For the text-containing cell, return its midpoint in [x, y] coordinate format. 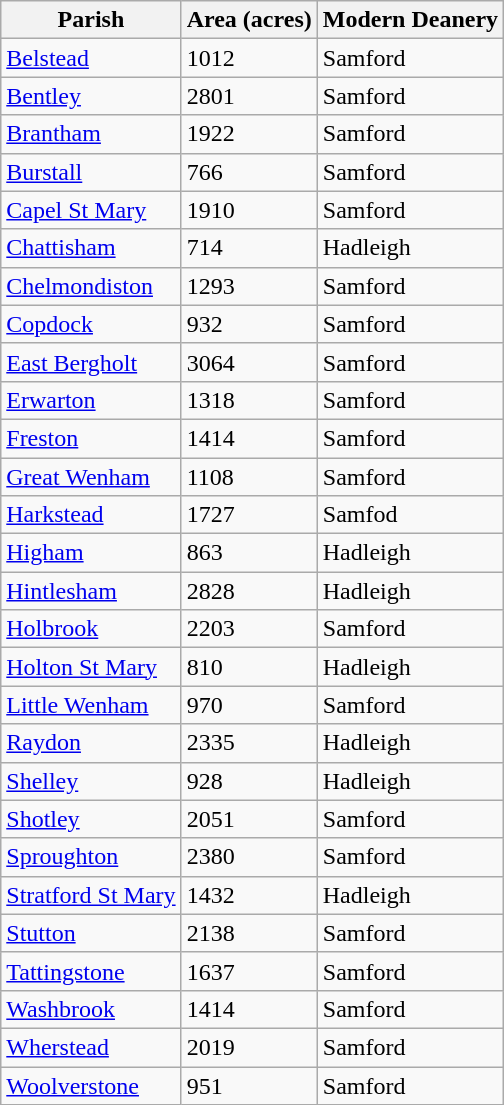
Erwarton [91, 400]
Holton St Mary [91, 667]
Tattingstone [91, 971]
Holbrook [91, 629]
2335 [249, 743]
Little Wenham [91, 705]
2828 [249, 591]
Shelley [91, 781]
Woolverstone [91, 1085]
2380 [249, 857]
Samfod [410, 515]
Sproughton [91, 857]
1318 [249, 400]
863 [249, 553]
714 [249, 248]
Raydon [91, 743]
970 [249, 705]
Bentley [91, 96]
2051 [249, 819]
928 [249, 781]
1432 [249, 895]
2801 [249, 96]
Hintlesham [91, 591]
Chattisham [91, 248]
766 [249, 172]
Modern Deanery [410, 20]
1910 [249, 210]
3064 [249, 362]
Burstall [91, 172]
Higham [91, 553]
1922 [249, 134]
East Bergholt [91, 362]
951 [249, 1085]
810 [249, 667]
Chelmondiston [91, 286]
Great Wenham [91, 477]
1108 [249, 477]
1637 [249, 971]
1727 [249, 515]
Shotley [91, 819]
932 [249, 324]
Brantham [91, 134]
Copdock [91, 324]
Stutton [91, 933]
2019 [249, 1047]
Parish [91, 20]
Stratford St Mary [91, 895]
1293 [249, 286]
Washbrook [91, 1009]
2138 [249, 933]
Freston [91, 438]
Capel St Mary [91, 210]
Area (acres) [249, 20]
1012 [249, 58]
Belstead [91, 58]
Harkstead [91, 515]
Wherstead [91, 1047]
2203 [249, 629]
